Pinpoint the cell where the given text exists, returning its (x, y) midpoint coordinate. 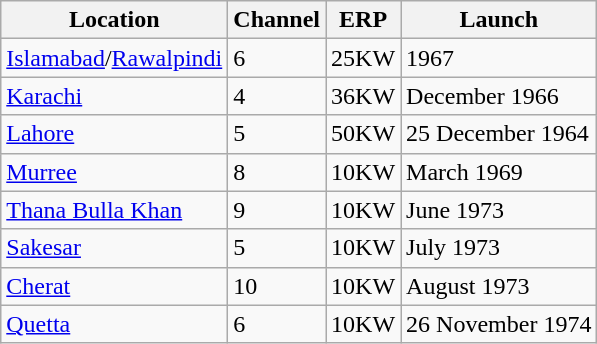
March 1969 (499, 172)
9 (277, 210)
Cherat (114, 286)
Murree (114, 172)
June 1973 (499, 210)
Sakesar (114, 248)
Quetta (114, 324)
ERP (364, 20)
August 1973 (499, 286)
50KW (364, 134)
25 December 1964 (499, 134)
8 (277, 172)
25KW (364, 58)
Karachi (114, 96)
Channel (277, 20)
1967 (499, 58)
4 (277, 96)
26 November 1974 (499, 324)
10 (277, 286)
Islamabad/Rawalpindi (114, 58)
July 1973 (499, 248)
Lahore (114, 134)
Launch (499, 20)
Thana Bulla Khan (114, 210)
Location (114, 20)
December 1966 (499, 96)
36KW (364, 96)
